From the cell containing the given text, extract its center point as (X, Y) coordinate. 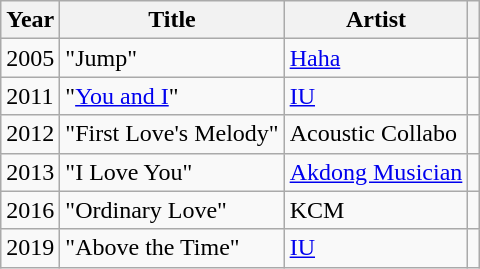
"You and I" (172, 96)
"I Love You" (172, 172)
"Ordinary Love" (172, 210)
2012 (30, 134)
2011 (30, 96)
2013 (30, 172)
Acoustic Collabo (376, 134)
"First Love's Melody" (172, 134)
Title (172, 20)
Akdong Musician (376, 172)
2005 (30, 58)
2016 (30, 210)
2019 (30, 248)
Artist (376, 20)
KCM (376, 210)
"Jump" (172, 58)
Year (30, 20)
Haha (376, 58)
"Above the Time" (172, 248)
